Pinpoint the cell where the given text exists, returning its (x, y) midpoint coordinate. 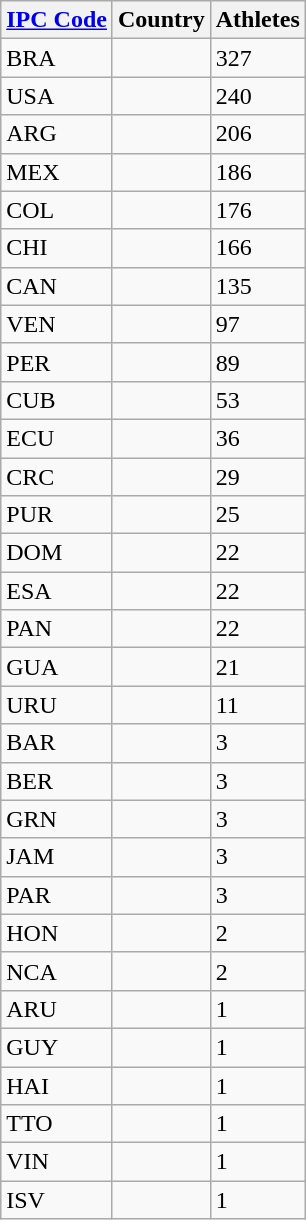
MEX (57, 172)
BRA (57, 58)
BAR (57, 743)
240 (258, 96)
IPC Code (57, 20)
ISV (57, 1200)
97 (258, 324)
COL (57, 210)
PUR (57, 515)
ECU (57, 438)
USA (57, 96)
VIN (57, 1162)
11 (258, 705)
GUA (57, 667)
CUB (57, 400)
Athletes (258, 20)
166 (258, 248)
29 (258, 477)
CAN (57, 286)
327 (258, 58)
25 (258, 515)
HON (57, 933)
PER (57, 362)
URU (57, 705)
ESA (57, 591)
CRC (57, 477)
186 (258, 172)
GUY (57, 1047)
CHI (57, 248)
ARU (57, 1009)
21 (258, 667)
135 (258, 286)
176 (258, 210)
DOM (57, 553)
JAM (57, 857)
Country (161, 20)
ARG (57, 134)
GRN (57, 819)
VEN (57, 324)
TTO (57, 1124)
PAR (57, 895)
HAI (57, 1085)
36 (258, 438)
NCA (57, 971)
53 (258, 400)
BER (57, 781)
206 (258, 134)
PAN (57, 629)
89 (258, 362)
